Extract the (X, Y) coordinate from the center of the cell holding the provided text.  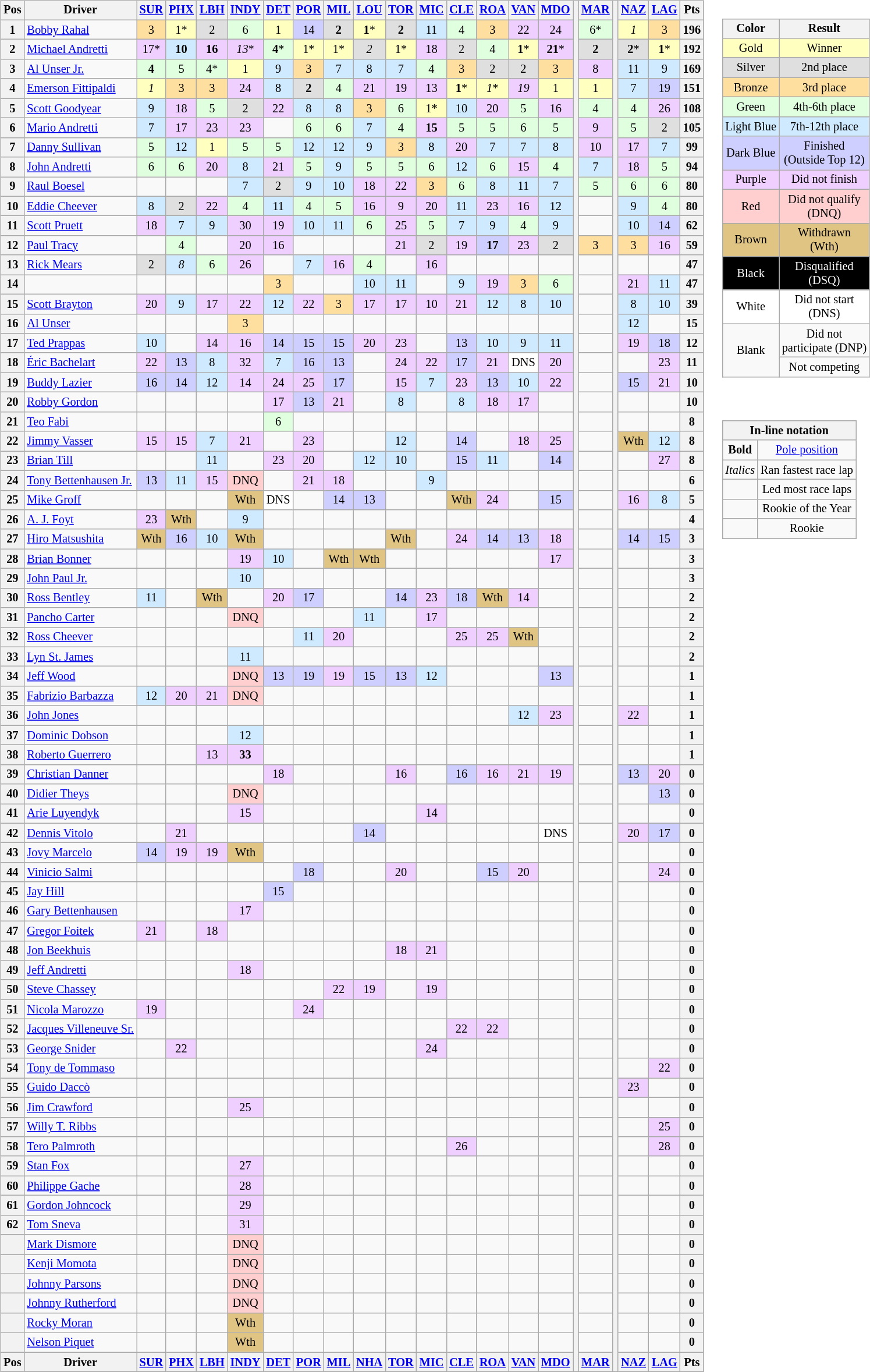
49 (12, 970)
Emerson Fittipaldi (80, 88)
Steve Chassey (80, 990)
108 (692, 108)
Eddie Cheever (80, 206)
Not competing (824, 367)
42 (12, 833)
Philippe Gache (80, 1186)
Gold (751, 48)
40 (12, 794)
Result (824, 29)
Nelson Piquet (80, 1342)
Dark Blue (751, 153)
Winner (824, 48)
NHA (369, 1362)
Jeff Wood (80, 676)
Did notparticipate (DNP) (824, 341)
Paul Tracy (80, 246)
Brian Bonner (80, 559)
Stan Fox (80, 1166)
Vinicio Salmi (80, 873)
56 (12, 1107)
Jim Crawford (80, 1107)
Jimmy Vasser (80, 441)
53 (12, 1048)
Tero Palmroth (80, 1147)
6* (595, 30)
21* (556, 49)
Gary Bettenhausen (80, 912)
169 (692, 69)
Did not finish (824, 180)
Ross Bentley (80, 598)
Teo Fabi (80, 421)
Rookie of the Year (807, 509)
Bobby Rahal (80, 30)
38 (12, 755)
35 (12, 696)
48 (12, 951)
60 (12, 1186)
50 (12, 990)
3rd place (824, 87)
Christian Danner (80, 774)
In-line notation (789, 431)
Johnny Parsons (80, 1284)
99 (692, 147)
Willy T. Ribbs (80, 1127)
51 (12, 1009)
Finished(Outside Top 12) (824, 153)
94 (692, 167)
Guido Daccò (80, 1088)
7th-12th place (824, 126)
Kenji Momota (80, 1264)
13* (246, 49)
Jacques Villeneuve Sr. (80, 1029)
Did not start(DNS) (824, 307)
Robby Gordon (80, 402)
Hiro Matsushita (80, 539)
Jeff Andretti (80, 970)
Fabrizio Barbazza (80, 696)
Light Blue (751, 126)
Led most race laps (807, 490)
Johnny Rutherford (80, 1303)
105 (692, 128)
Arie Luyendyk (80, 814)
192 (692, 49)
17* (151, 49)
Ted Prappas (80, 343)
Jovy Marcelo (80, 853)
Didier Theys (80, 794)
Scott Goodyear (80, 108)
Dominic Dobson (80, 735)
Nicola Marozzo (80, 1009)
2* (633, 49)
54 (12, 1068)
Green (751, 107)
151 (692, 88)
Pancho Carter (80, 618)
Dennis Vitolo (80, 833)
Raul Boesel (80, 187)
Red (751, 206)
61 (12, 1206)
Roberto Guerrero (80, 755)
Gordon Johncock (80, 1206)
Purple (751, 180)
Black (751, 274)
Éric Bachelart (80, 363)
LOU (369, 10)
52 (12, 1029)
Mike Groff (80, 500)
Michael Andretti (80, 49)
41 (12, 814)
Jon Beekhuis (80, 951)
Jay Hill (80, 892)
Blank (751, 350)
Ran fastest race lap (807, 470)
Al Unser (80, 324)
45 (12, 892)
Buddy Lazier (80, 382)
Rookie (807, 529)
John Jones (80, 715)
Tony Bettenhausen Jr. (80, 480)
Mark Dismore (80, 1245)
Pole position (807, 450)
Withdrawn(Wth) (824, 240)
John Paul Jr. (80, 579)
Gregor Foitek (80, 931)
46 (12, 912)
Brown (751, 240)
36 (12, 715)
Scott Pruett (80, 226)
A. J. Foyt (80, 520)
196 (692, 30)
37 (12, 735)
Disqualified(DSQ) (824, 274)
George Snider (80, 1048)
4th-6th place (824, 107)
Brian Till (80, 461)
John Andretti (80, 167)
Color (751, 29)
55 (12, 1088)
Ross Cheever (80, 637)
Scott Brayton (80, 304)
58 (12, 1147)
57 (12, 1127)
Rocky Moran (80, 1323)
Silver (751, 68)
Mario Andretti (80, 128)
Lyn St. James (80, 657)
Bold (740, 450)
Bronze (751, 87)
2nd place (824, 68)
Al Unser Jr. (80, 69)
34 (12, 676)
White (751, 307)
43 (12, 853)
44 (12, 873)
Rick Mears (80, 265)
Tony de Tommaso (80, 1068)
Italics (740, 470)
Tom Sneva (80, 1225)
Did not qualify(DNQ) (824, 206)
Danny Sullivan (80, 147)
